From the cell containing the given text, extract its center point as (X, Y) coordinate. 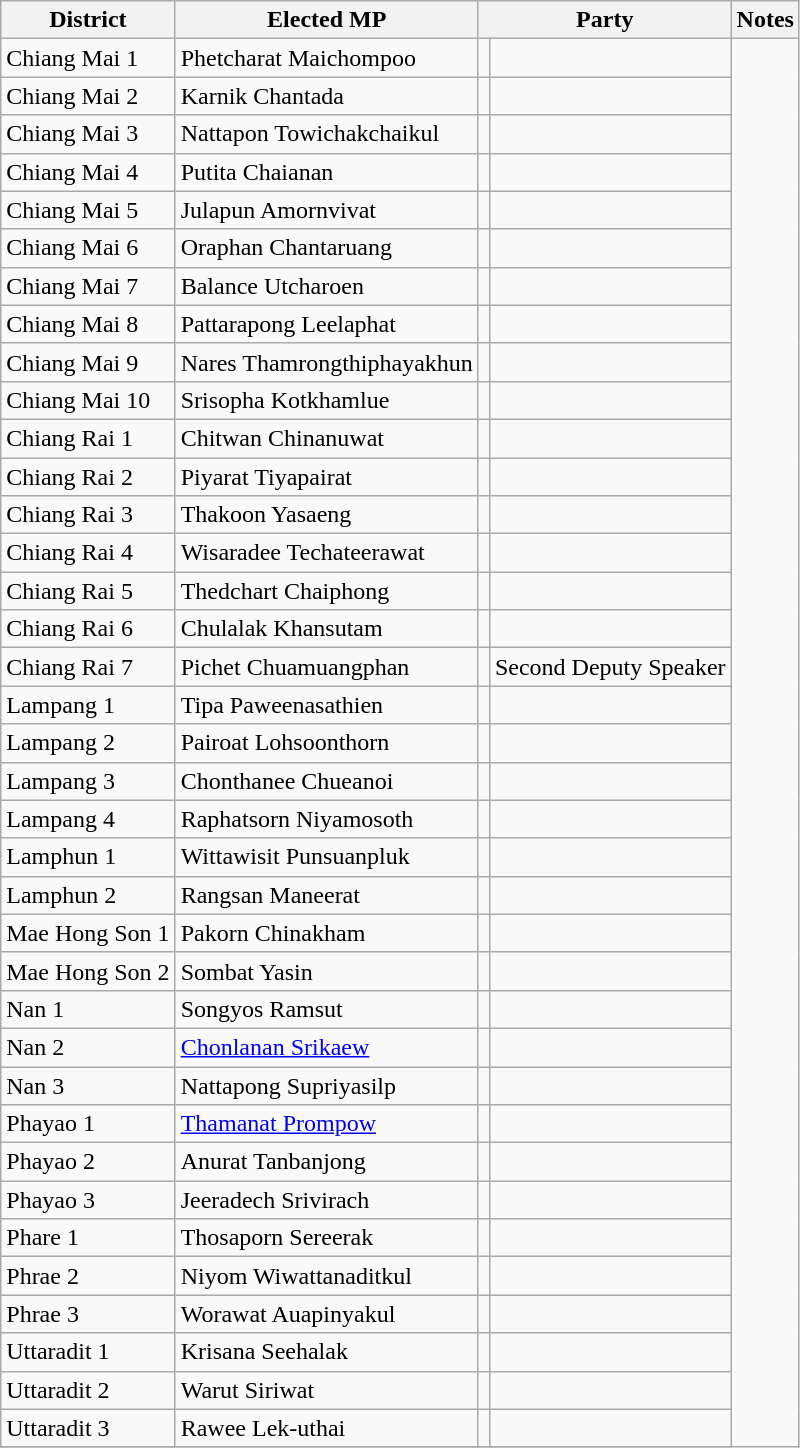
Chiang Mai 5 (88, 210)
Tipa Paweenasathien (326, 705)
Chiang Mai 8 (88, 324)
Karnik Chantada (326, 96)
Niyom Wiwattanaditkul (326, 1276)
Chiang Mai 1 (88, 58)
Lampang 2 (88, 743)
Balance Utcharoen (326, 286)
Pattarapong Leelaphat (326, 324)
Elected MP (326, 20)
District (88, 20)
Phrae 3 (88, 1314)
Notes (765, 20)
Chiang Mai 7 (88, 286)
Pakorn Chinakham (326, 933)
Phrae 2 (88, 1276)
Chiang Rai 1 (88, 438)
Nan 2 (88, 1047)
Rangsan Maneerat (326, 895)
Chonlanan Srikaew (326, 1047)
Phayao 2 (88, 1162)
Chiang Rai 7 (88, 667)
Nan 1 (88, 1009)
Chitwan Chinanuwat (326, 438)
Uttaradit 3 (88, 1428)
Phetcharat Maichompoo (326, 58)
Mae Hong Son 2 (88, 971)
Chonthanee Chueanoi (326, 781)
Lampang 4 (88, 819)
Chiang Rai 4 (88, 553)
Nan 3 (88, 1085)
Srisopha Kotkhamlue (326, 400)
Chiang Rai 6 (88, 629)
Julapun Amornvivat (326, 210)
Chiang Rai 3 (88, 515)
Chiang Mai 4 (88, 172)
Nattapong Supriyasilp (326, 1085)
Phayao 3 (88, 1200)
Chiang Mai 10 (88, 400)
Lamphun 2 (88, 895)
Uttaradit 2 (88, 1390)
Krisana Seehalak (326, 1352)
Pichet Chuamuangphan (326, 667)
Phare 1 (88, 1238)
Chiang Mai 9 (88, 362)
Thamanat Prompow (326, 1124)
Lampang 3 (88, 781)
Chiang Rai 5 (88, 591)
Worawat Auapinyakul (326, 1314)
Chulalak Khansutam (326, 629)
Nares Thamrongthiphayakhun (326, 362)
Lampang 1 (88, 705)
Uttaradit 1 (88, 1352)
Chiang Rai 2 (88, 477)
Anurat Tanbanjong (326, 1162)
Wisaradee Techateerawat (326, 553)
Oraphan Chantaruang (326, 248)
Chiang Mai 3 (88, 134)
Chiang Mai 2 (88, 96)
Piyarat Tiyapairat (326, 477)
Pairoat Lohsoonthorn (326, 743)
Raphatsorn Niyamosoth (326, 819)
Thedchart Chaiphong (326, 591)
Sombat Yasin (326, 971)
Party (604, 20)
Thosaporn Sereerak (326, 1238)
Putita Chaianan (326, 172)
Second Deputy Speaker (610, 667)
Warut Siriwat (326, 1390)
Jeeradech Srivirach (326, 1200)
Nattapon Towichakchaikul (326, 134)
Rawee Lek-uthai (326, 1428)
Phayao 1 (88, 1124)
Lamphun 1 (88, 857)
Thakoon Yasaeng (326, 515)
Mae Hong Son 1 (88, 933)
Chiang Mai 6 (88, 248)
Songyos Ramsut (326, 1009)
Wittawisit Punsuanpluk (326, 857)
